Scan for the cell matching the given text and deliver its [x, y] coordinate at center. 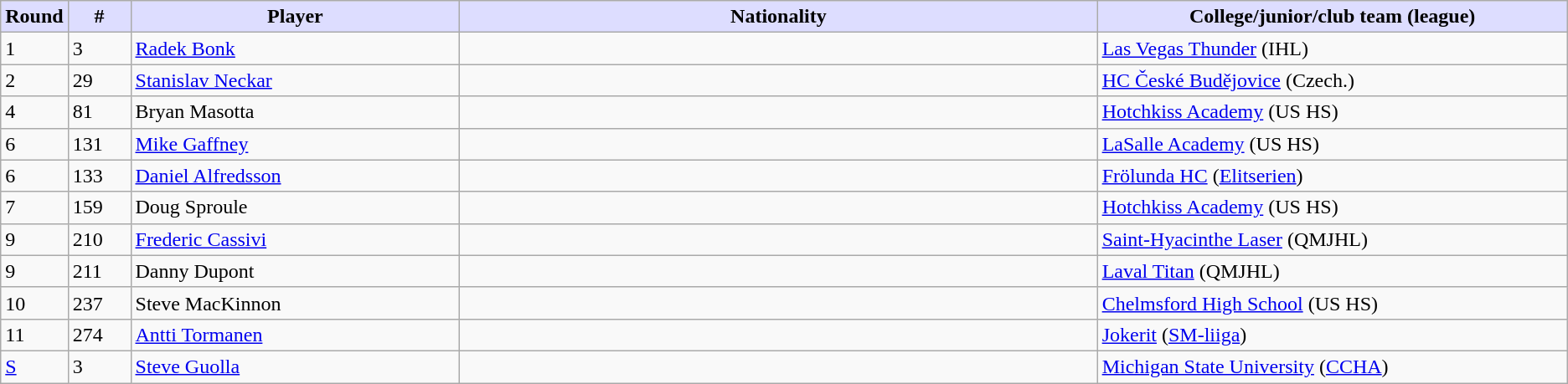
29 [99, 80]
237 [99, 303]
Steve Guolla [295, 366]
133 [99, 176]
Bryan Masotta [295, 112]
LaSalle Academy (US HS) [1332, 144]
Michigan State University (CCHA) [1332, 366]
7 [34, 207]
Nationality [779, 17]
81 [99, 112]
Daniel Alfredsson [295, 176]
Steve MacKinnon [295, 303]
159 [99, 207]
11 [34, 335]
Saint-Hyacinthe Laser (QMJHL) [1332, 239]
211 [99, 271]
Frölunda HC (Elitserien) [1332, 176]
Radek Bonk [295, 49]
274 [99, 335]
Chelmsford High School (US HS) [1332, 303]
4 [34, 112]
210 [99, 239]
1 [34, 49]
# [99, 17]
2 [34, 80]
Danny Dupont [295, 271]
131 [99, 144]
Doug Sproule [295, 207]
College/junior/club team (league) [1332, 17]
Laval Titan (QMJHL) [1332, 271]
10 [34, 303]
Player [295, 17]
HC České Budějovice (Czech.) [1332, 80]
Jokerit (SM-liiga) [1332, 335]
S [34, 366]
Frederic Cassivi [295, 239]
Las Vegas Thunder (IHL) [1332, 49]
Antti Tormanen [295, 335]
Stanislav Neckar [295, 80]
Round [34, 17]
Mike Gaffney [295, 144]
